Locate the cell with the specified text and output its (x, y) center coordinate. 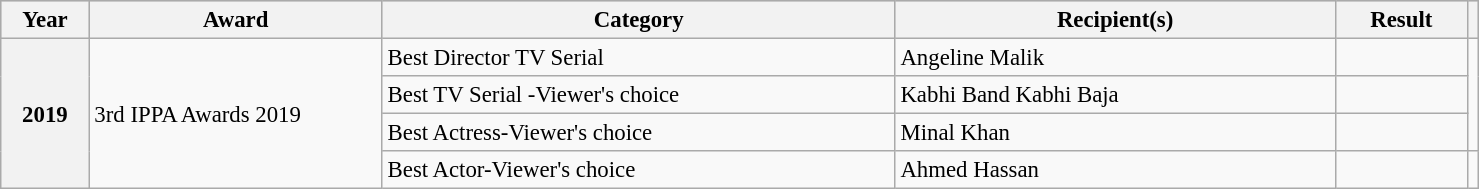
Best Actor-Viewer's choice (638, 170)
Year (45, 20)
Kabhi Band Kabhi Baja (1115, 95)
Category (638, 20)
Award (236, 20)
Best Director TV Serial (638, 58)
3rd IPPA Awards 2019 (236, 114)
Recipient(s) (1115, 20)
Result (1401, 20)
Angeline Malik (1115, 58)
Best TV Serial -Viewer's choice (638, 95)
Best Actress-Viewer's choice (638, 133)
Minal Khan (1115, 133)
2019 (45, 114)
Ahmed Hassan (1115, 170)
